For the text-containing cell, return its midpoint in (x, y) coordinate format. 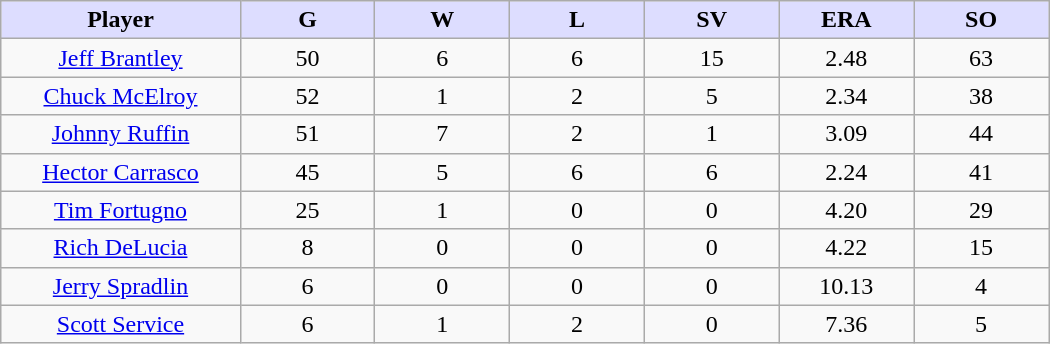
63 (982, 58)
Jeff Brantley (120, 58)
4 (982, 286)
SV (712, 20)
52 (308, 96)
W (442, 20)
7.36 (846, 324)
45 (308, 172)
2.48 (846, 58)
G (308, 20)
25 (308, 210)
50 (308, 58)
44 (982, 134)
Scott Service (120, 324)
29 (982, 210)
2.34 (846, 96)
Jerry Spradlin (120, 286)
51 (308, 134)
L (578, 20)
2.24 (846, 172)
SO (982, 20)
ERA (846, 20)
8 (308, 248)
Chuck McElroy (120, 96)
41 (982, 172)
4.20 (846, 210)
Tim Fortugno (120, 210)
10.13 (846, 286)
Hector Carrasco (120, 172)
7 (442, 134)
Rich DeLucia (120, 248)
4.22 (846, 248)
Johnny Ruffin (120, 134)
Player (120, 20)
38 (982, 96)
3.09 (846, 134)
